Return the (x, y) coordinate for the center point of the cell that contains the specified text.  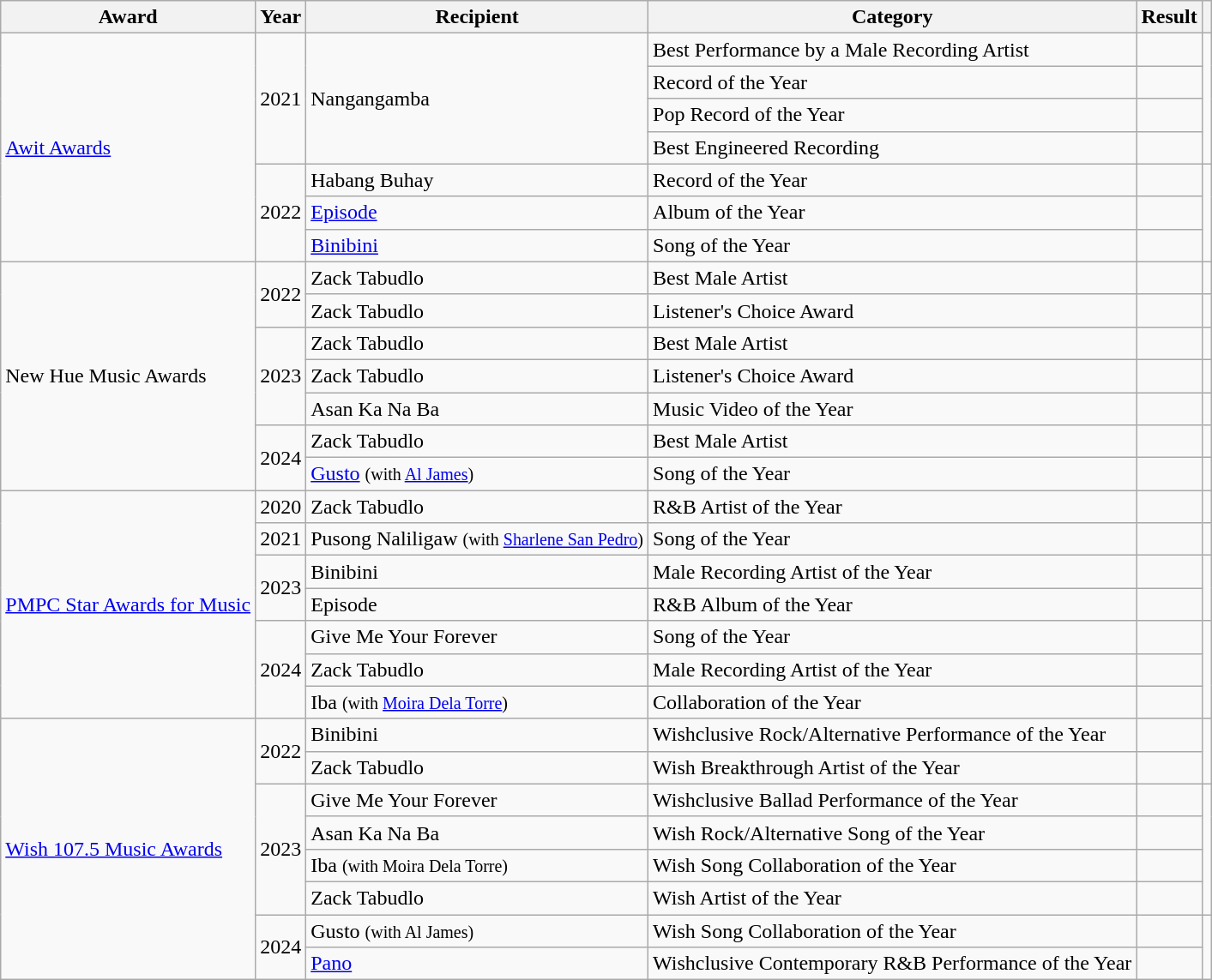
Habang Buhay (477, 180)
PMPC Star Awards for Music (129, 604)
Wishclusive Ballad Performance of the Year (892, 800)
Wishclusive Contemporary R&B Performance of the Year (892, 964)
Best Performance by a Male Recording Artist (892, 50)
Year (281, 17)
R&B Artist of the Year (892, 507)
Wish 107.5 Music Awards (129, 849)
Recipient (477, 17)
Music Video of the Year (892, 409)
R&B Album of the Year (892, 604)
New Hue Music Awards (129, 376)
Wish Rock/Alternative Song of the Year (892, 833)
Pusong Naliligaw (with Sharlene San Pedro) (477, 539)
Wish Artist of the Year (892, 898)
Collaboration of the Year (892, 702)
Nangangamba (477, 99)
Pop Record of the Year (892, 115)
Best Engineered Recording (892, 147)
Awit Awards (129, 147)
Wish Breakthrough Artist of the Year (892, 767)
Award (129, 17)
Wishclusive Rock/Alternative Performance of the Year (892, 735)
Result (1169, 17)
Category (892, 17)
2020 (281, 507)
Pano (477, 964)
Album of the Year (892, 213)
